Scan for the cell matching the given text and deliver its [X, Y] coordinate at center. 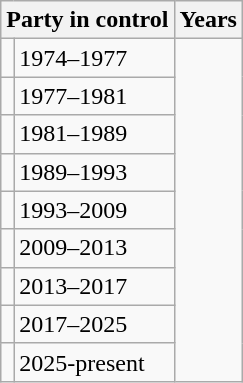
1977–1981 [94, 96]
2025-present [94, 362]
Party in control [88, 20]
Years [208, 20]
1989–1993 [94, 172]
1981–1989 [94, 134]
1993–2009 [94, 210]
2009–2013 [94, 248]
1974–1977 [94, 58]
2013–2017 [94, 286]
2017–2025 [94, 324]
